For the text-containing cell, return its midpoint in (X, Y) coordinate format. 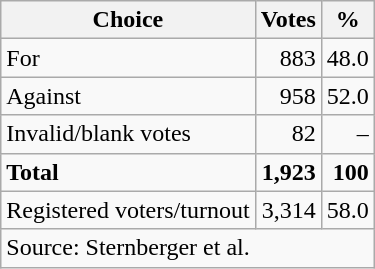
Invalid/blank votes (128, 134)
48.0 (348, 58)
Against (128, 96)
For (128, 58)
Votes (288, 20)
– (348, 134)
Registered voters/turnout (128, 210)
1,923 (288, 172)
58.0 (348, 210)
3,314 (288, 210)
52.0 (348, 96)
Choice (128, 20)
% (348, 20)
Source: Sternberger et al. (188, 248)
883 (288, 58)
Total (128, 172)
958 (288, 96)
82 (288, 134)
100 (348, 172)
